Identify which cell holds the provided text, then report its (X, Y) central coordinate. 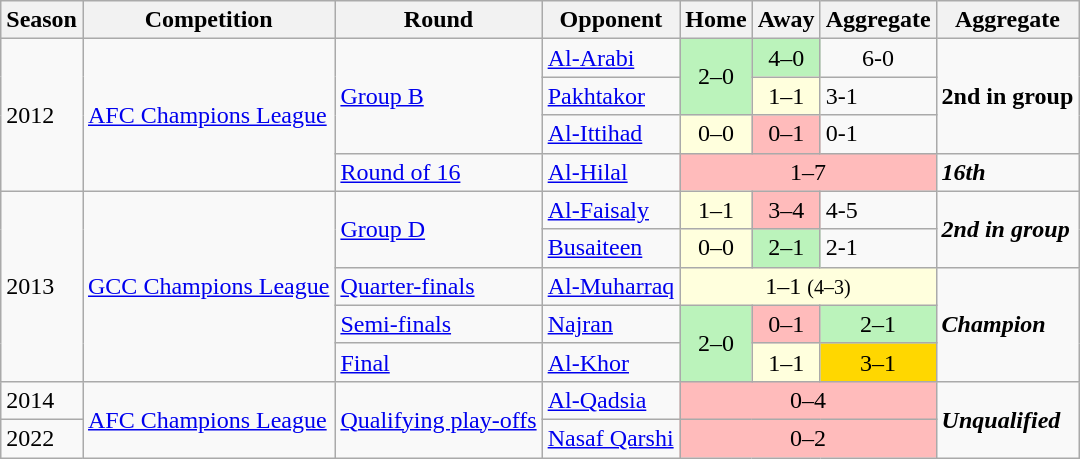
Group D (438, 229)
Al-Qadsia (611, 400)
Al-Hilal (611, 172)
Quarter-finals (438, 286)
3–4 (786, 210)
Al-Ittihad (611, 134)
Semi-finals (438, 324)
Najran (611, 324)
Al-Faisaly (611, 210)
4–0 (786, 58)
Home (716, 20)
Round of 16 (438, 172)
Al-Muharraq (611, 286)
3–1 (878, 362)
2012 (42, 115)
Competition (208, 20)
Unqualified (1008, 419)
GCC Champions League (208, 286)
16th (1008, 172)
Round (438, 20)
Pakhtakor (611, 96)
6-0 (878, 58)
Group B (438, 96)
Al-Arabi (611, 58)
2014 (42, 400)
0-1 (878, 134)
Qualifying play-offs (438, 419)
2-1 (878, 248)
1–7 (808, 172)
Opponent (611, 20)
0–2 (808, 438)
4-5 (878, 210)
Busaiteen (611, 248)
3-1 (878, 96)
Final (438, 362)
Nasaf Qarshi (611, 438)
0–4 (808, 400)
Champion (1008, 324)
2022 (42, 438)
Al-Khor (611, 362)
1–1 (4–3) (808, 286)
2013 (42, 286)
Away (786, 20)
Season (42, 20)
